Identify which cell holds the provided text, then report its [x, y] central coordinate. 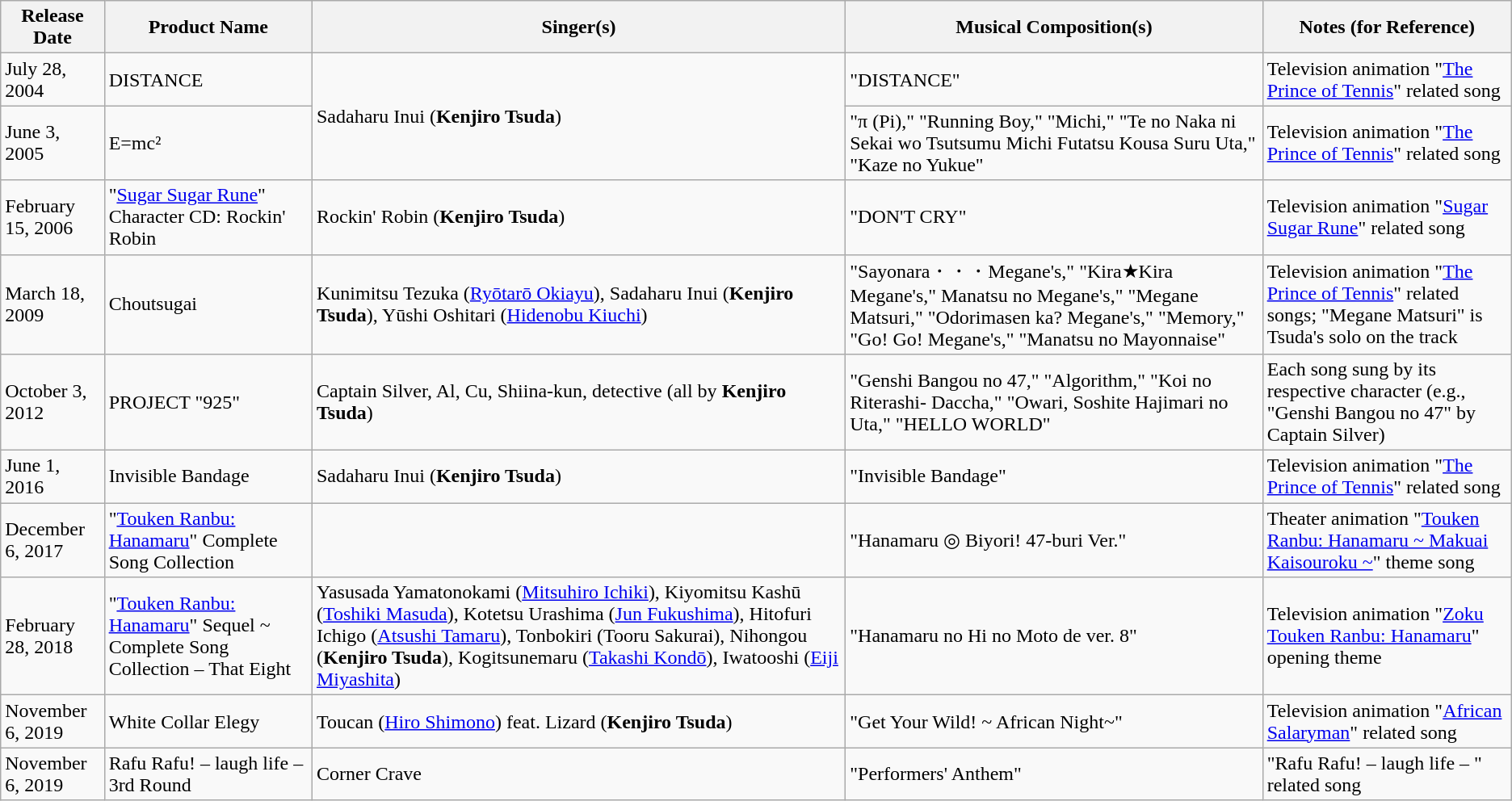
Television animation "Zoku Touken Ranbu: Hanamaru" opening theme [1387, 636]
"Rafu Rafu! – laugh life – " related song [1387, 774]
December 6, 2017 [52, 540]
Notes (for Reference) [1387, 27]
February 28, 2018 [52, 636]
Release Date [52, 27]
February 15, 2006 [52, 217]
"Get Your Wild! ~ African Night~" [1054, 722]
June 3, 2005 [52, 143]
E=mc² [208, 143]
PROJECT "925" [208, 402]
Singer(s) [578, 27]
"Hanamaru ◎ Biyori! 47-buri Ver." [1054, 540]
Television animation "The Prince of Tennis" related songs; "Megane Matsuri" is Tsuda's solo on the track [1387, 304]
Invisible Bandage [208, 476]
October 3, 2012 [52, 402]
"Touken Ranbu: Hanamaru" Complete Song Collection [208, 540]
"Touken Ranbu: Hanamaru" Sequel ~ Complete Song Collection – That Eight [208, 636]
June 1, 2016 [52, 476]
Theater animation "Touken Ranbu: Hanamaru ~ Makuai Kaisouroku ~" theme song [1387, 540]
March 18, 2009 [52, 304]
"Performers' Anthem" [1054, 774]
Each song sung by its respective character (e.g., "Genshi Bangou no 47" by Captain Silver) [1387, 402]
Product Name [208, 27]
Rafu Rafu! – laugh life – 3rd Round [208, 774]
Choutsugai [208, 304]
Television animation "African Salaryman" related song [1387, 722]
"Genshi Bangou no 47," "Algorithm," "Koi no Riterashi- Daccha," "Owari, Soshite Hajimari no Uta," "HELLO WORLD" [1054, 402]
"Invisible Bandage" [1054, 476]
DISTANCE [208, 79]
Captain Silver, Al, Cu, Shiina-kun, detective (all by Kenjiro Tsuda) [578, 402]
"DON'T CRY" [1054, 217]
White Collar Elegy [208, 722]
"DISTANCE" [1054, 79]
"π (Pi)," "Running Boy," "Michi," "Te no Naka ni Sekai wo Tsutsumu Michi Futatsu Kousa Suru Uta," "Kaze no Yukue" [1054, 143]
Kunimitsu Tezuka (Ryōtarō Okiayu), Sadaharu Inui (Kenjiro Tsuda), Yūshi Oshitari (Hidenobu Kiuchi) [578, 304]
Corner Crave [578, 774]
Toucan (Hiro Shimono) feat. Lizard (Kenjiro Tsuda) [578, 722]
"Sugar Sugar Rune" Character CD: Rockin' Robin [208, 217]
Musical Composition(s) [1054, 27]
Rockin' Robin (Kenjiro Tsuda) [578, 217]
July 28, 2004 [52, 79]
"Hanamaru no Hi no Moto de ver. 8" [1054, 636]
Television animation "Sugar Sugar Rune" related song [1387, 217]
